Return the (X, Y) coordinate for the center point of the cell that contains the specified text.  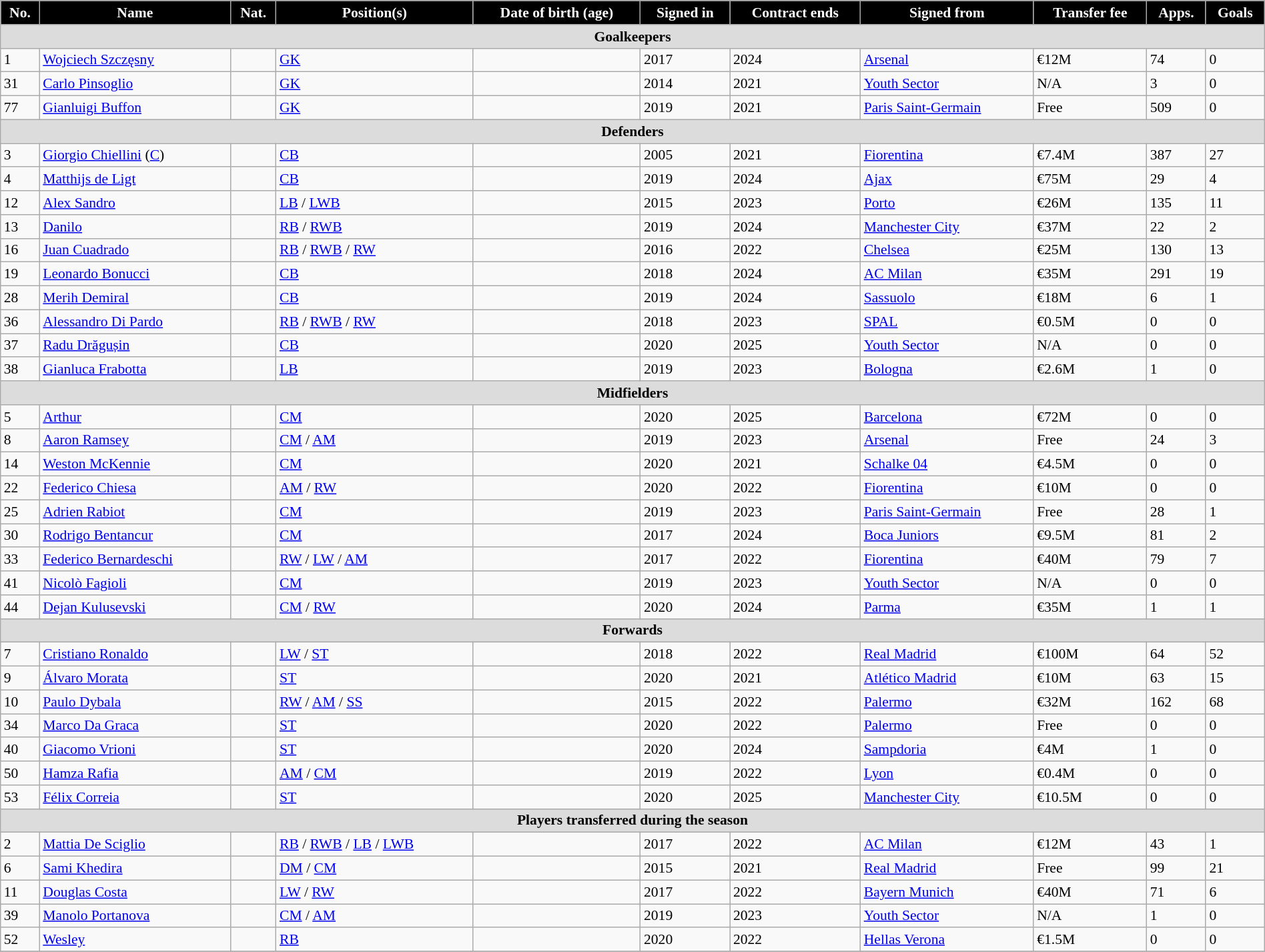
29 (1177, 179)
Danilo (135, 227)
Chelsea (947, 250)
RB (375, 940)
387 (1177, 155)
Ajax (947, 179)
40 (20, 750)
Signed from (947, 13)
Signed in (685, 13)
€4.5M (1090, 464)
Name (135, 13)
50 (20, 773)
LB (375, 370)
44 (20, 607)
Hellas Verona (947, 940)
LW / RW (375, 892)
Weston McKennie (135, 464)
Mattia De Sciglio (135, 845)
Parma (947, 607)
41 (20, 583)
Boca Juniors (947, 536)
Position(s) (375, 13)
135 (1177, 203)
€10.5M (1090, 797)
5 (20, 417)
8 (20, 440)
25 (20, 512)
Gianluigi Buffon (135, 108)
Porto (947, 203)
Félix Correia (135, 797)
Forwards (632, 630)
Goalkeepers (632, 37)
63 (1177, 678)
No. (20, 13)
€1.5M (1090, 940)
Álvaro Morata (135, 678)
Nat. (254, 13)
DM / CM (375, 869)
Douglas Costa (135, 892)
14 (20, 464)
Leonardo Bonucci (135, 274)
Paulo Dybala (135, 702)
Merih Demiral (135, 298)
162 (1177, 702)
74 (1177, 60)
Defenders (632, 131)
37 (20, 346)
RW / LW / AM (375, 560)
2016 (685, 250)
68 (1235, 702)
15 (1235, 678)
10 (20, 702)
Contract ends (795, 13)
2014 (685, 84)
€32M (1090, 702)
AM / CM (375, 773)
Sami Khedira (135, 869)
€37M (1090, 227)
Rodrigo Bentancur (135, 536)
33 (20, 560)
Manolo Portanova (135, 916)
Hamza Rafia (135, 773)
291 (1177, 274)
€0.5M (1090, 322)
€72M (1090, 417)
€18M (1090, 298)
Alex Sandro (135, 203)
30 (20, 536)
Nicolò Fagioli (135, 583)
€7.4M (1090, 155)
Wojciech Szczęsny (135, 60)
Transfer fee (1090, 13)
Players transferred during the season (632, 821)
Barcelona (947, 417)
Matthijs de Ligt (135, 179)
Radu Drăgușin (135, 346)
€4M (1090, 750)
€100M (1090, 654)
36 (20, 322)
39 (20, 916)
AM / RW (375, 488)
€2.6M (1090, 370)
99 (1177, 869)
24 (1177, 440)
38 (20, 370)
64 (1177, 654)
Bayern Munich (947, 892)
Date of birth (age) (556, 13)
Atlético Madrid (947, 678)
LW / ST (375, 654)
LB / LWB (375, 203)
43 (1177, 845)
16 (20, 250)
Wesley (135, 940)
Giacomo Vrioni (135, 750)
RB / RWB / LB / LWB (375, 845)
21 (1235, 869)
Sassuolo (947, 298)
Carlo Pinsoglio (135, 84)
RB / RWB (375, 227)
Giorgio Chiellini (C) (135, 155)
€26M (1090, 203)
Juan Cuadrado (135, 250)
Lyon (947, 773)
53 (20, 797)
Schalke 04 (947, 464)
Arthur (135, 417)
€25M (1090, 250)
Midfielders (632, 393)
Federico Chiesa (135, 488)
Cristiano Ronaldo (135, 654)
Goals (1235, 13)
77 (20, 108)
509 (1177, 108)
130 (1177, 250)
€9.5M (1090, 536)
Gianluca Frabotta (135, 370)
81 (1177, 536)
31 (20, 84)
Marco Da Graca (135, 726)
SPAL (947, 322)
34 (20, 726)
€0.4M (1090, 773)
Sampdoria (947, 750)
79 (1177, 560)
RW / AM / SS (375, 702)
Federico Bernardeschi (135, 560)
12 (20, 203)
Apps. (1177, 13)
Aaron Ramsey (135, 440)
€75M (1090, 179)
71 (1177, 892)
27 (1235, 155)
9 (20, 678)
CM / RW (375, 607)
Adrien Rabiot (135, 512)
2005 (685, 155)
Alessandro Di Pardo (135, 322)
Bologna (947, 370)
Dejan Kulusevski (135, 607)
